Provide the (X, Y) coordinate of the cell's center where the given text is located.  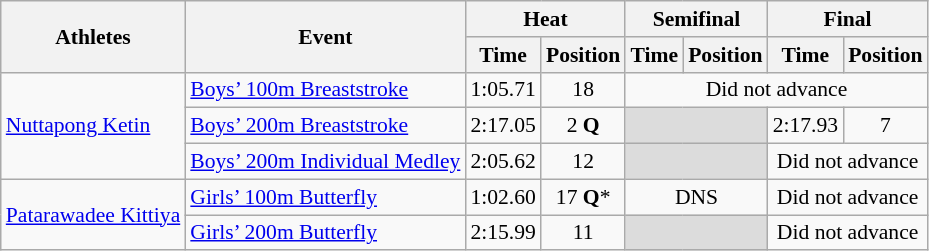
Boys’ 200m Individual Medley (325, 162)
18 (583, 90)
Event (325, 36)
1:02.60 (502, 197)
Nuttapong Ketin (94, 126)
Boys’ 100m Breaststroke (325, 90)
Boys’ 200m Breaststroke (325, 126)
Heat (545, 19)
2 Q (583, 126)
2:17.93 (806, 126)
11 (583, 233)
Final (848, 19)
Athletes (94, 36)
1:05.71 (502, 90)
7 (885, 126)
2:15.99 (502, 233)
17 Q* (583, 197)
Patarawadee Kittiya (94, 214)
DNS (696, 197)
12 (583, 162)
2:17.05 (502, 126)
Girls’ 100m Butterfly (325, 197)
Girls’ 200m Butterfly (325, 233)
2:05.62 (502, 162)
Semifinal (696, 19)
